Extract the [x, y] coordinate from the center of the cell holding the provided text.  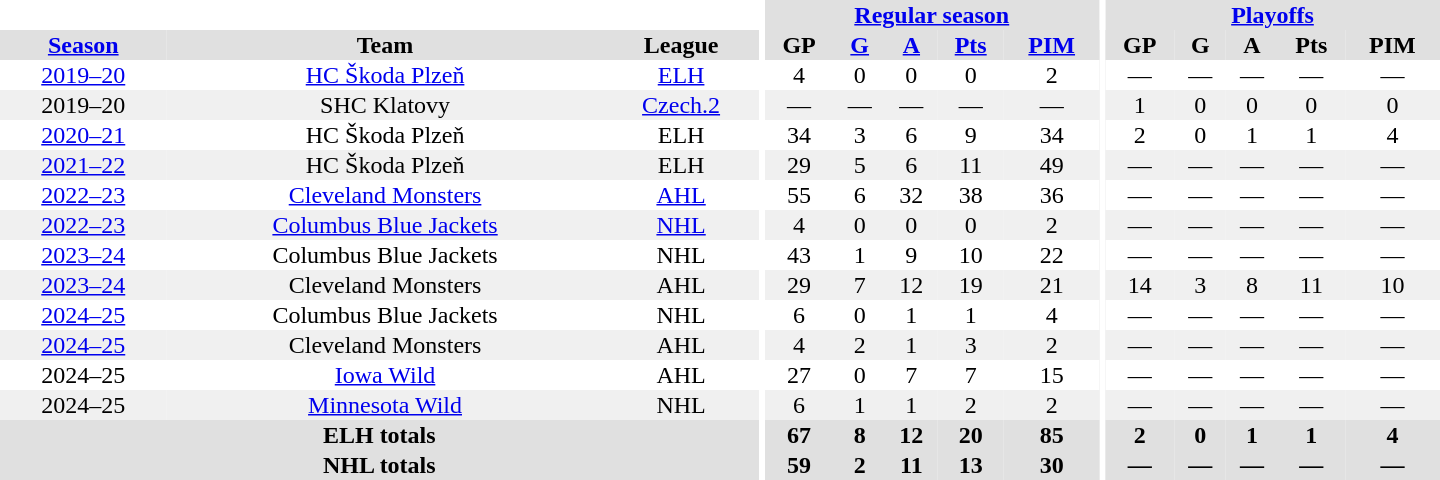
2021–22 [84, 165]
Czech.2 [682, 105]
Iowa Wild [386, 375]
5 [860, 165]
Regular season [932, 15]
14 [1140, 285]
15 [1052, 375]
27 [799, 375]
Playoffs [1272, 15]
22 [1052, 255]
13 [970, 465]
38 [970, 195]
ELH totals [380, 435]
43 [799, 255]
67 [799, 435]
Minnesota Wild [386, 405]
2020–21 [84, 135]
49 [1052, 165]
Season [84, 45]
19 [970, 285]
21 [1052, 285]
85 [1052, 435]
SHC Klatovy [386, 105]
Team [386, 45]
NHL totals [380, 465]
32 [912, 195]
59 [799, 465]
36 [1052, 195]
55 [799, 195]
30 [1052, 465]
League [682, 45]
20 [970, 435]
